Provide the (X, Y) coordinate of the cell's center where the given text is located.  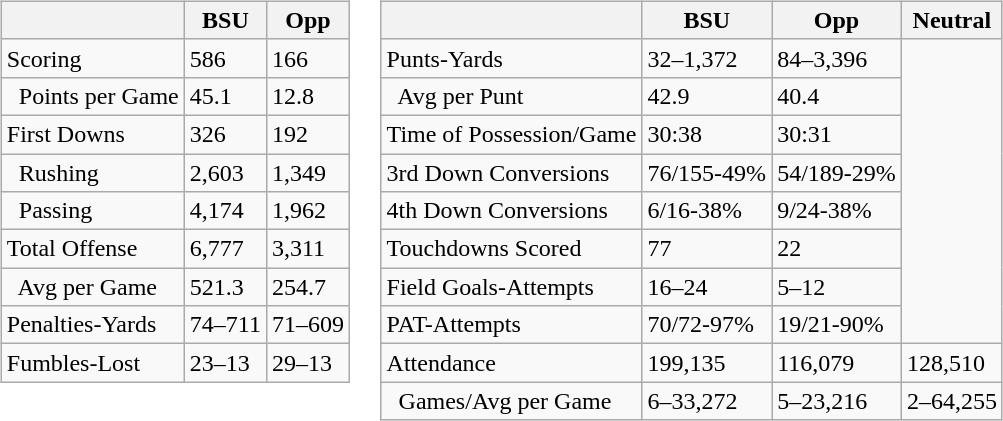
16–24 (707, 287)
5–12 (837, 287)
Rushing (92, 173)
6/16-38% (707, 211)
2–64,255 (952, 401)
Fumbles-Lost (92, 363)
Punts-Yards (512, 58)
Points per Game (92, 96)
23–13 (225, 363)
Avg per Punt (512, 96)
84–3,396 (837, 58)
6–33,272 (707, 401)
586 (225, 58)
4,174 (225, 211)
521.3 (225, 287)
326 (225, 134)
1,962 (308, 211)
PAT-Attempts (512, 325)
30:38 (707, 134)
42.9 (707, 96)
40.4 (837, 96)
Field Goals-Attempts (512, 287)
70/72-97% (707, 325)
Time of Possession/Game (512, 134)
Attendance (512, 363)
Scoring (92, 58)
71–609 (308, 325)
30:31 (837, 134)
77 (707, 249)
Avg per Game (92, 287)
3rd Down Conversions (512, 173)
6,777 (225, 249)
29–13 (308, 363)
254.7 (308, 287)
Total Offense (92, 249)
First Downs (92, 134)
5–23,216 (837, 401)
45.1 (225, 96)
166 (308, 58)
9/24-38% (837, 211)
74–711 (225, 325)
32–1,372 (707, 58)
Penalties-Yards (92, 325)
192 (308, 134)
22 (837, 249)
1,349 (308, 173)
Touchdowns Scored (512, 249)
Passing (92, 211)
3,311 (308, 249)
128,510 (952, 363)
Games/Avg per Game (512, 401)
19/21-90% (837, 325)
54/189-29% (837, 173)
76/155-49% (707, 173)
4th Down Conversions (512, 211)
116,079 (837, 363)
Neutral (952, 20)
2,603 (225, 173)
12.8 (308, 96)
199,135 (707, 363)
